Determine the (X, Y) coordinate at the center of the cell enclosing the given text.  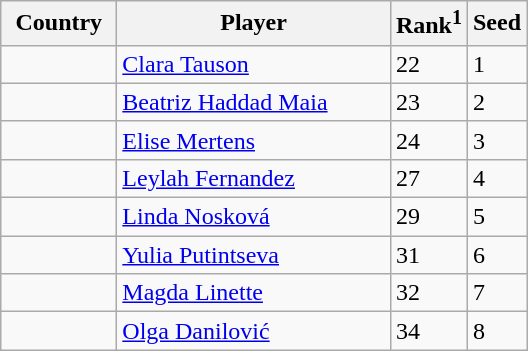
Rank1 (428, 24)
22 (428, 64)
2 (496, 102)
23 (428, 102)
6 (496, 255)
7 (496, 293)
27 (428, 178)
31 (428, 255)
Elise Mertens (254, 140)
Player (254, 24)
8 (496, 331)
1 (496, 64)
32 (428, 293)
29 (428, 217)
Beatriz Haddad Maia (254, 102)
Magda Linette (254, 293)
5 (496, 217)
Leylah Fernandez (254, 178)
Seed (496, 24)
Olga Danilović (254, 331)
4 (496, 178)
Yulia Putintseva (254, 255)
3 (496, 140)
Country (59, 24)
34 (428, 331)
Clara Tauson (254, 64)
Linda Nosková (254, 217)
24 (428, 140)
